Determine the [x, y] coordinate at the center of the cell enclosing the given text.  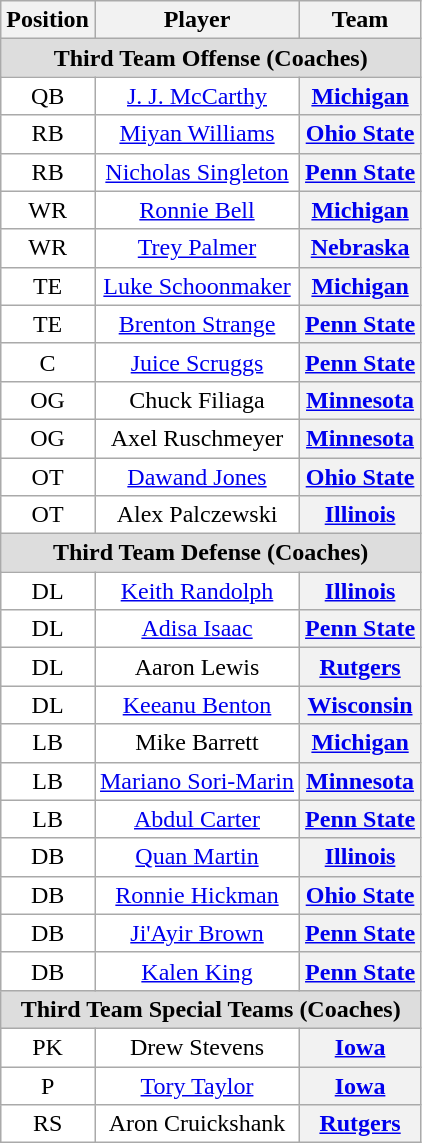
Ronnie Bell [196, 210]
Kalen King [196, 971]
Ji'Ayir Brown [196, 933]
Trey Palmer [196, 248]
Chuck Filiaga [196, 400]
Dawand Jones [196, 477]
J. J. McCarthy [196, 96]
Third Team Defense (Coaches) [211, 553]
Nebraska [360, 248]
Ronnie Hickman [196, 895]
Brenton Strange [196, 324]
Nicholas Singleton [196, 172]
Axel Ruschmeyer [196, 438]
Tory Taylor [196, 1085]
Keeanu Benton [196, 705]
Aron Cruickshank [196, 1124]
Player [196, 20]
Third Team Special Teams (Coaches) [211, 1009]
Keith Randolph [196, 591]
Position [48, 20]
Team [360, 20]
Third Team Offense (Coaches) [211, 58]
Aaron Lewis [196, 667]
Mariano Sori-Marin [196, 781]
RS [48, 1124]
Quan Martin [196, 857]
Juice Scruggs [196, 362]
C [48, 362]
Wisconsin [360, 705]
Alex Palczewski [196, 515]
Miyan Williams [196, 134]
PK [48, 1047]
Adisa Isaac [196, 629]
Drew Stevens [196, 1047]
Mike Barrett [196, 743]
P [48, 1085]
Luke Schoonmaker [196, 286]
Abdul Carter [196, 819]
QB [48, 96]
